Find where the given text appears and provide that cell's center as [x, y] coordinate. 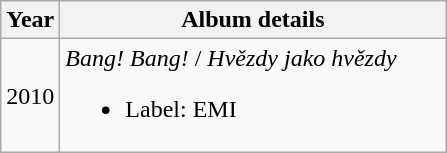
2010 [30, 96]
Year [30, 20]
Bang! Bang! / Hvězdy jako hvězdyLabel: EMI [253, 96]
Album details [253, 20]
